Find where the given text appears and provide that cell's center as (x, y) coordinate. 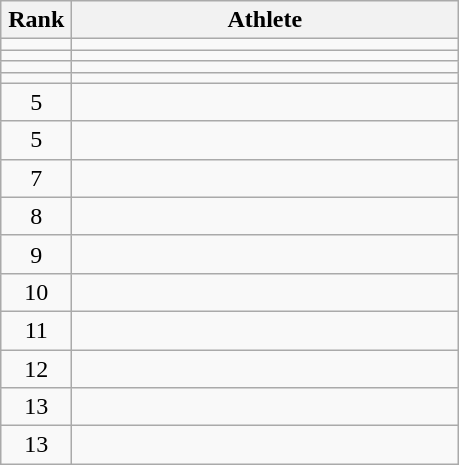
8 (36, 216)
11 (36, 330)
12 (36, 369)
9 (36, 254)
Athlete (265, 20)
Rank (36, 20)
10 (36, 292)
7 (36, 178)
